Return [X, Y] of the center of cell containing provided text 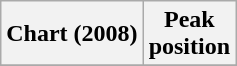
Chart (2008) [72, 34]
Peakposition [189, 34]
